Locate the cell with the specified text and output its (x, y) center coordinate. 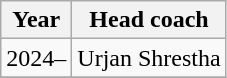
Year (36, 20)
Urjan Shrestha (149, 58)
Head coach (149, 20)
2024– (36, 58)
